Locate the cell with the specified text and output its (x, y) center coordinate. 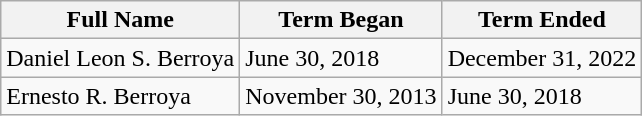
Full Name (120, 20)
Daniel Leon S. Berroya (120, 58)
Ernesto R. Berroya (120, 96)
Term Began (341, 20)
Term Ended (542, 20)
December 31, 2022 (542, 58)
November 30, 2013 (341, 96)
